Scan for the cell matching the given text and deliver its [x, y] coordinate at center. 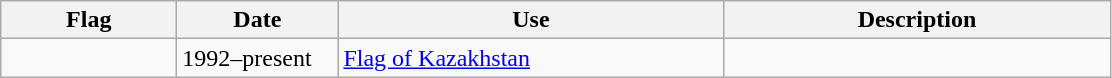
Date [258, 20]
Flag [89, 20]
1992–present [258, 58]
Description [917, 20]
Flag of Kazakhstan [531, 58]
Use [531, 20]
